Return [X, Y] of the center of cell containing provided text 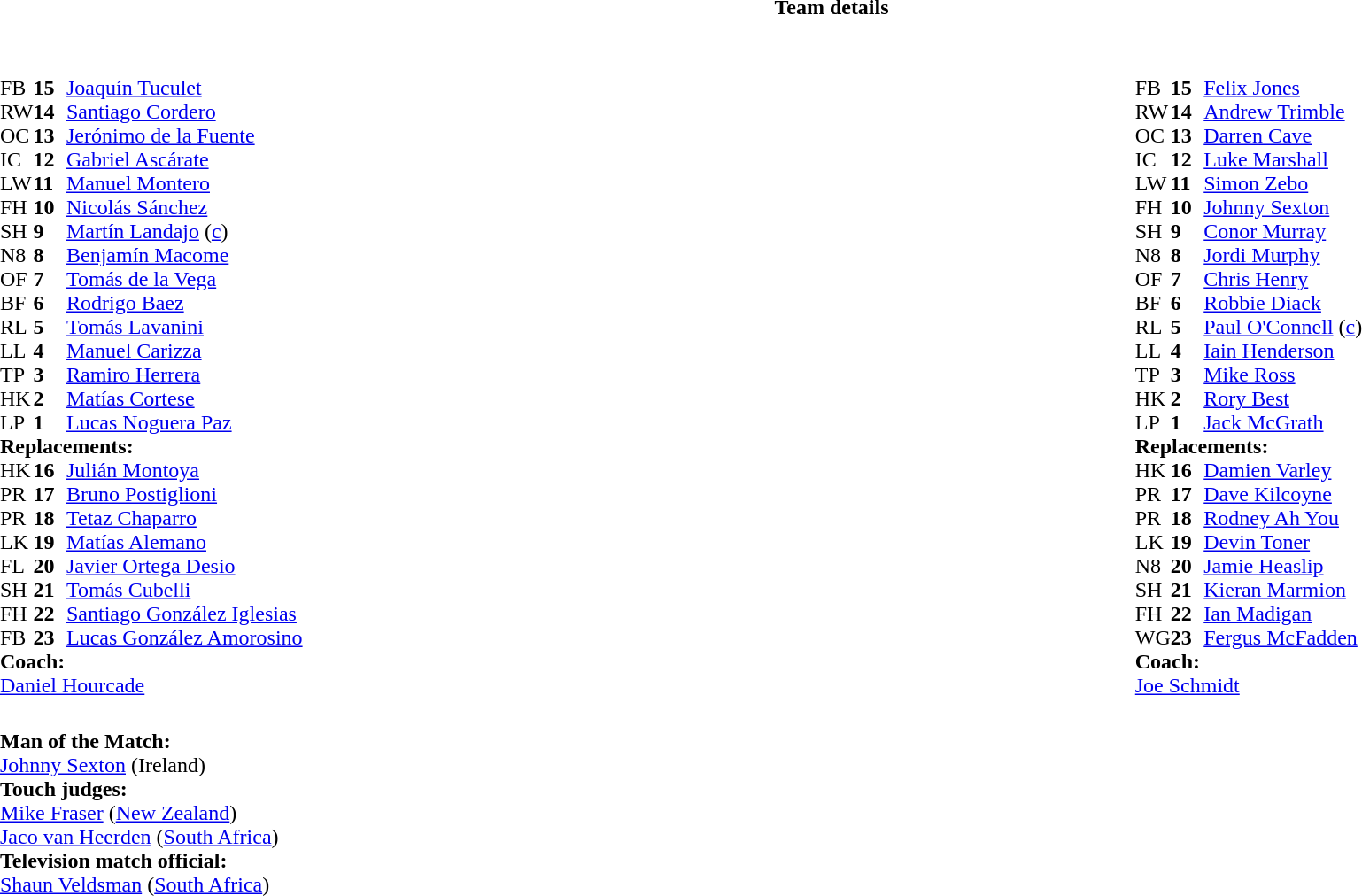
Mike Ross [1282, 375]
Santiago Cordero [184, 112]
Jerónimo de la Fuente [184, 136]
Jordi Murphy [1282, 255]
Kieran Marmion [1282, 590]
Gabriel Ascárate [184, 159]
Dave Kilcoyne [1282, 494]
Tetaz Chaparro [184, 519]
Simon Zebo [1282, 184]
Matías Cortese [184, 398]
Tomás Lavanini [184, 328]
Martín Landajo (c) [184, 232]
FL [17, 567]
Manuel Montero [184, 184]
Paul O'Connell (c) [1282, 328]
Rodney Ah You [1282, 519]
Jack McGrath [1282, 423]
Bruno Postiglioni [184, 494]
Damien Varley [1282, 471]
Julián Montoya [184, 471]
Manuel Carizza [184, 351]
Luke Marshall [1282, 159]
Fergus McFadden [1282, 637]
Andrew Trimble [1282, 112]
Benjamín Macome [184, 255]
Felix Jones [1282, 89]
Jamie Heaslip [1282, 567]
Joaquín Tuculet [184, 89]
Tomás de la Vega [184, 280]
Robbie Diack [1282, 303]
Lucas Noguera Paz [184, 423]
Devin Toner [1282, 542]
Lucas González Amorosino [184, 637]
Matías Alemano [184, 542]
Nicolás Sánchez [184, 207]
Daniel Hourcade [151, 685]
Chris Henry [1282, 280]
Ramiro Herrera [184, 375]
Rodrigo Baez [184, 303]
Tomás Cubelli [184, 590]
WG [1153, 637]
Ian Madigan [1282, 614]
Joe Schmidt [1249, 685]
Conor Murray [1282, 232]
Iain Henderson [1282, 351]
Javier Ortega Desio [184, 567]
Santiago González Iglesias [184, 614]
Johnny Sexton [1282, 207]
Rory Best [1282, 398]
Darren Cave [1282, 136]
